Search for the cell housing the specified text and yield its [X, Y] center coordinate. 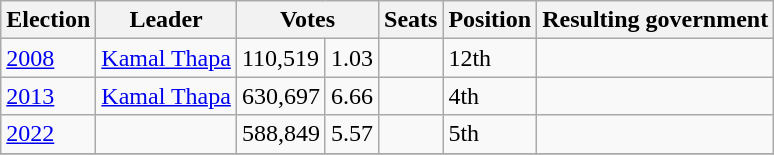
588,849 [280, 134]
Position [490, 20]
5th [490, 134]
630,697 [280, 96]
2022 [48, 134]
2013 [48, 96]
6.66 [352, 96]
1.03 [352, 58]
2008 [48, 58]
Seats [411, 20]
12th [490, 58]
4th [490, 96]
5.57 [352, 134]
Leader [166, 20]
110,519 [280, 58]
Votes [307, 20]
Election [48, 20]
Resulting government [656, 20]
